Locate the cell with the specified text and output its (x, y) center coordinate. 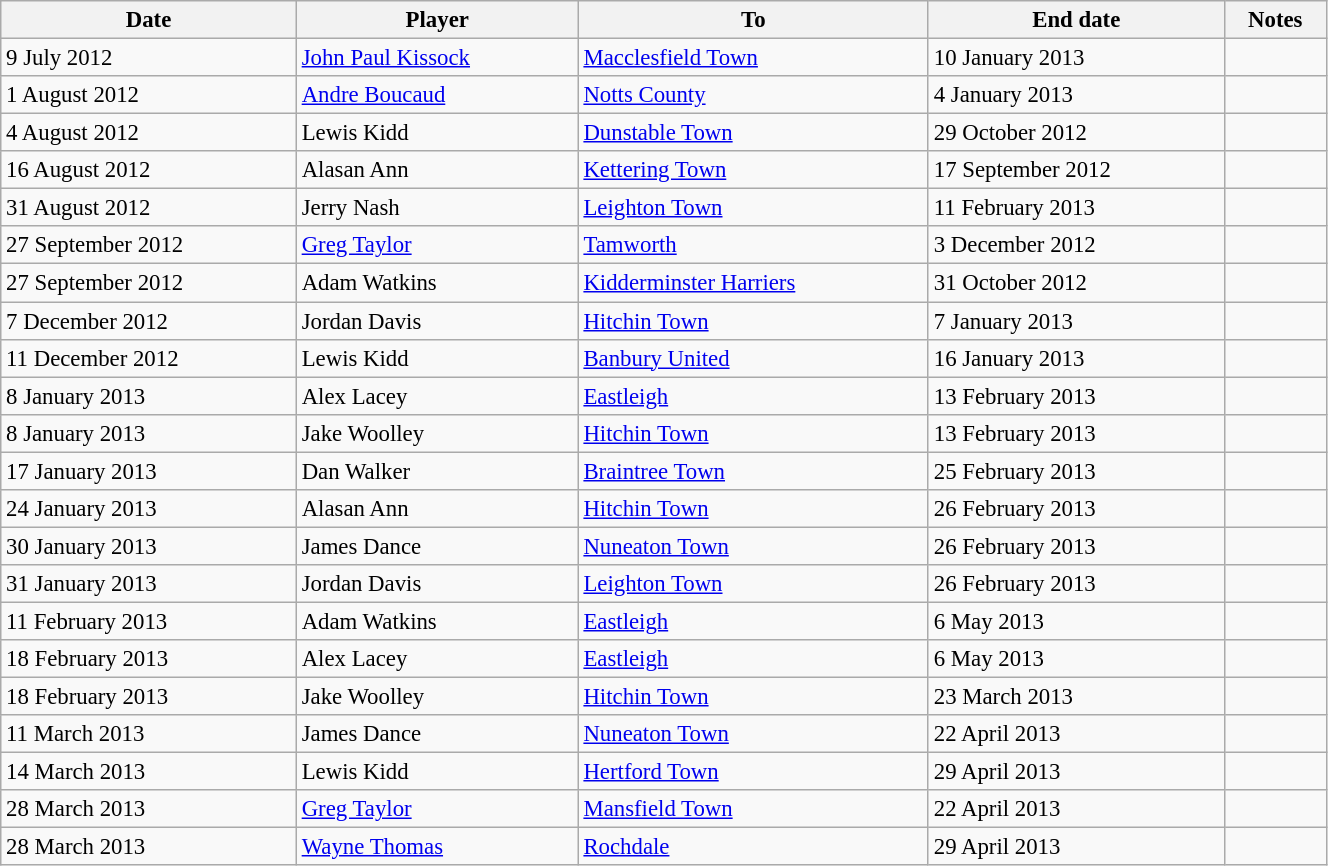
John Paul Kissock (437, 58)
Dan Walker (437, 471)
Notes (1275, 20)
10 January 2013 (1076, 58)
Andre Boucaud (437, 95)
Macclesfield Town (753, 58)
Kidderminster Harriers (753, 283)
31 October 2012 (1076, 283)
9 July 2012 (149, 58)
16 August 2012 (149, 170)
Wayne Thomas (437, 847)
Notts County (753, 95)
7 January 2013 (1076, 321)
End date (1076, 20)
11 December 2012 (149, 358)
14 March 2013 (149, 772)
25 February 2013 (1076, 471)
11 March 2013 (149, 734)
4 January 2013 (1076, 95)
4 August 2012 (149, 133)
24 January 2013 (149, 509)
To (753, 20)
Player (437, 20)
Date (149, 20)
Braintree Town (753, 471)
23 March 2013 (1076, 697)
29 October 2012 (1076, 133)
7 December 2012 (149, 321)
Rochdale (753, 847)
1 August 2012 (149, 95)
3 December 2012 (1076, 245)
Tamworth (753, 245)
30 January 2013 (149, 546)
31 August 2012 (149, 208)
17 September 2012 (1076, 170)
Mansfield Town (753, 809)
31 January 2013 (149, 584)
Jerry Nash (437, 208)
17 January 2013 (149, 471)
Banbury United (753, 358)
16 January 2013 (1076, 358)
Dunstable Town (753, 133)
Hertford Town (753, 772)
Kettering Town (753, 170)
